Determine the [x, y] coordinate at the center of the cell enclosing the given text.  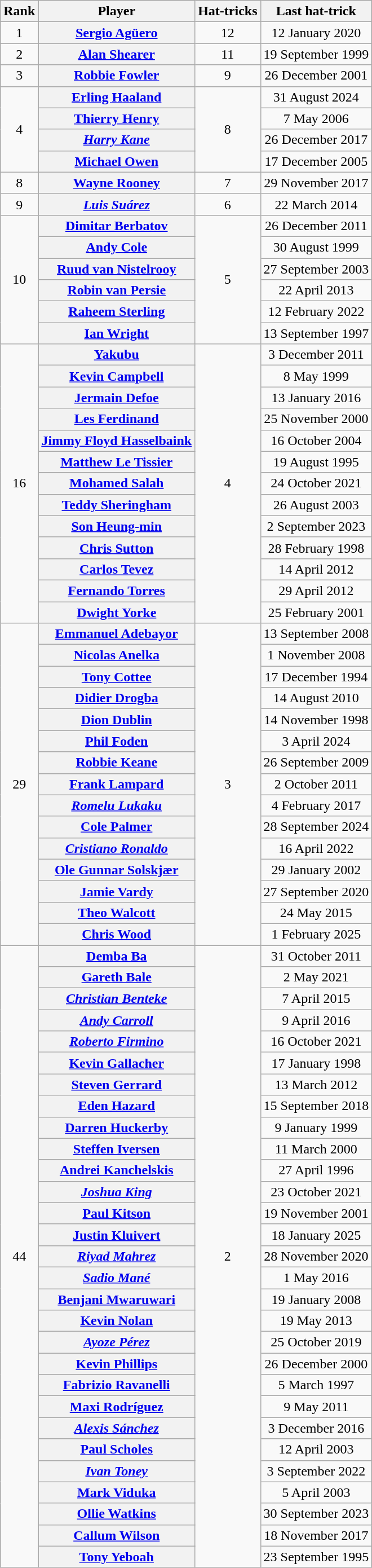
16 October 2021 [316, 1042]
14 April 2012 [316, 569]
19 November 2001 [316, 1213]
28 February 1998 [316, 548]
Eden Hazard [117, 1106]
3 December 2011 [316, 355]
7 April 2015 [316, 999]
1 May 2016 [316, 1278]
14 November 1998 [316, 720]
Maxi Rodríguez [117, 1407]
12 February 2022 [316, 312]
12 January 2020 [316, 33]
Teddy Sheringham [117, 505]
25 February 2001 [316, 612]
Luis Suárez [117, 204]
Sergio Agüero [117, 33]
Gareth Bale [117, 977]
27 September 2020 [316, 891]
25 October 2019 [316, 1342]
10 [19, 279]
15 September 2018 [316, 1106]
Robbie Fowler [117, 76]
Paul Kitson [117, 1213]
1 November 2008 [316, 655]
Steffen Iversen [117, 1149]
11 March 2000 [316, 1149]
13 September 1997 [316, 333]
Jimmy Floyd Hasselbaink [117, 441]
Alexis Sánchez [117, 1428]
12 [228, 33]
Les Ferdinand [117, 419]
Benjani Mwaruwari [117, 1299]
Ivan Toney [117, 1471]
17 December 2005 [316, 161]
Kevin Nolan [117, 1321]
31 August 2024 [316, 97]
Steven Gerrard [117, 1085]
26 August 2003 [316, 505]
24 May 2015 [316, 913]
26 December 2000 [316, 1364]
28 September 2024 [316, 827]
22 April 2013 [316, 290]
Tony Yeboah [117, 1557]
Romelu Lukaku [117, 805]
17 January 1998 [316, 1063]
Fernando Torres [117, 591]
28 November 2020 [316, 1256]
5 [228, 279]
22 March 2014 [316, 204]
Ole Gunnar Solskjær [117, 870]
Christian Benteke [117, 999]
Jamie Vardy [117, 891]
18 November 2017 [316, 1535]
1 [19, 33]
3 April 2024 [316, 741]
Dion Dublin [117, 720]
Andy Cole [117, 247]
Andy Carroll [117, 1020]
Darren Huckerby [117, 1127]
30 August 1999 [316, 247]
19 September 1999 [316, 54]
Fabrizio Ravanelli [117, 1385]
Mohamed Salah [117, 483]
31 October 2011 [316, 956]
7 May 2006 [316, 118]
29 November 2017 [316, 183]
23 September 1995 [316, 1557]
44 [19, 1257]
Ollie Watkins [117, 1514]
Paul Scholes [117, 1450]
Joshua King [117, 1192]
Riyad Mahrez [117, 1256]
16 [19, 484]
29 April 2012 [316, 591]
13 March 2012 [316, 1085]
Frank Lampard [117, 784]
Chris Sutton [117, 548]
26 December 2011 [316, 226]
13 September 2008 [316, 634]
Yakubu [117, 355]
Matthew Le Tissier [117, 462]
Rank [19, 11]
Thierry Henry [117, 118]
Harry Kane [117, 140]
2 October 2011 [316, 784]
9 April 2016 [316, 1020]
Sadio Mané [117, 1278]
17 December 1994 [316, 677]
18 January 2025 [316, 1235]
Tony Cottee [117, 677]
24 October 2021 [316, 483]
16 October 2004 [316, 441]
6 [228, 204]
Theo Walcott [117, 913]
26 December 2017 [316, 140]
Nicolas Anelka [117, 655]
8 May 1999 [316, 376]
Michael Owen [117, 161]
25 November 2000 [316, 419]
4 February 2017 [316, 805]
Ayoze Pérez [117, 1342]
11 [228, 54]
Alan Shearer [117, 54]
19 January 2008 [316, 1299]
2 May 2021 [316, 977]
3 December 2016 [316, 1428]
Dimitar Berbatov [117, 226]
30 September 2023 [316, 1514]
Raheem Sterling [117, 312]
27 September 2003 [316, 269]
Kevin Campbell [117, 376]
19 August 1995 [316, 462]
Cole Palmer [117, 827]
Player [117, 11]
Ian Wright [117, 333]
Cristiano Ronaldo [117, 848]
2 September 2023 [316, 526]
13 January 2016 [316, 398]
23 October 2021 [316, 1192]
7 [228, 183]
Wayne Rooney [117, 183]
3 September 2022 [316, 1471]
16 April 2022 [316, 848]
Roberto Firmino [117, 1042]
Andrei Kanchelskis [117, 1170]
9 May 2011 [316, 1407]
27 April 1996 [316, 1170]
Jermain Defoe [117, 398]
19 May 2013 [316, 1321]
Kevin Gallacher [117, 1063]
29 [19, 784]
Justin Kluivert [117, 1235]
Robbie Keane [117, 763]
Ruud van Nistelrooy [117, 269]
Emmanuel Adebayor [117, 634]
Demba Ba [117, 956]
1 February 2025 [316, 934]
Didier Drogba [117, 698]
Phil Foden [117, 741]
Son Heung-min [117, 526]
Robin van Persie [117, 290]
Erling Haaland [117, 97]
Chris Wood [117, 934]
5 April 2003 [316, 1492]
Kevin Phillips [117, 1364]
Mark Viduka [117, 1492]
26 September 2009 [316, 763]
12 April 2003 [316, 1450]
26 December 2001 [316, 76]
Hat-tricks [228, 11]
29 January 2002 [316, 870]
Dwight Yorke [117, 612]
14 August 2010 [316, 698]
5 March 1997 [316, 1385]
Carlos Tevez [117, 569]
9 January 1999 [316, 1127]
Last hat-trick [316, 11]
Callum Wilson [117, 1535]
